Determine the [x, y] coordinate at the center of the cell enclosing the given text.  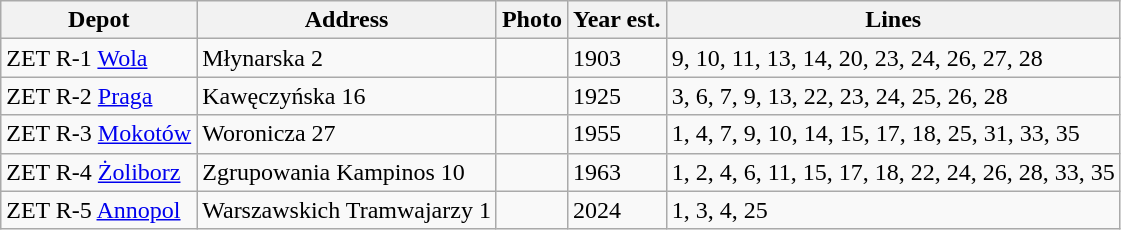
ZET R-4 Żoliborz [99, 172]
3, 6, 7, 9, 13, 22, 23, 24, 25, 26, 28 [893, 96]
1925 [616, 96]
ZET R-2 Praga [99, 96]
Młynarska 2 [347, 58]
1, 4, 7, 9, 10, 14, 15, 17, 18, 25, 31, 33, 35 [893, 134]
1963 [616, 172]
ZET R-5 Annopol [99, 210]
Depot [99, 20]
ZET R-3 Mokotów [99, 134]
1, 3, 4, 25 [893, 210]
1955 [616, 134]
Kawęczyńska 16 [347, 96]
1903 [616, 58]
Zgrupowania Kampinos 10 [347, 172]
Lines [893, 20]
Photo [532, 20]
9, 10, 11, 13, 14, 20, 23, 24, 26, 27, 28 [893, 58]
Woronicza 27 [347, 134]
1, 2, 4, 6, 11, 15, 17, 18, 22, 24, 26, 28, 33, 35 [893, 172]
Address [347, 20]
Warszawskich Tramwajarzy 1 [347, 210]
ZET R-1 Wola [99, 58]
2024 [616, 210]
Year est. [616, 20]
